Scan for the cell matching the given text and deliver its [x, y] coordinate at center. 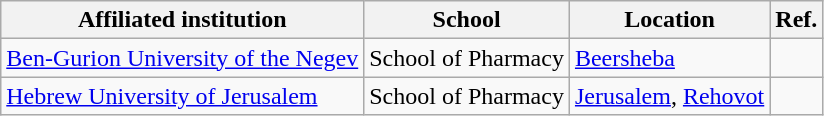
Ben-Gurion University of the Negev [182, 58]
Jerusalem, Rehovot [669, 96]
Hebrew University of Jerusalem [182, 96]
Affiliated institution [182, 20]
School [467, 20]
Location [669, 20]
Beersheba [669, 58]
Ref. [796, 20]
